From the cell containing the given text, extract its center point as [x, y] coordinate. 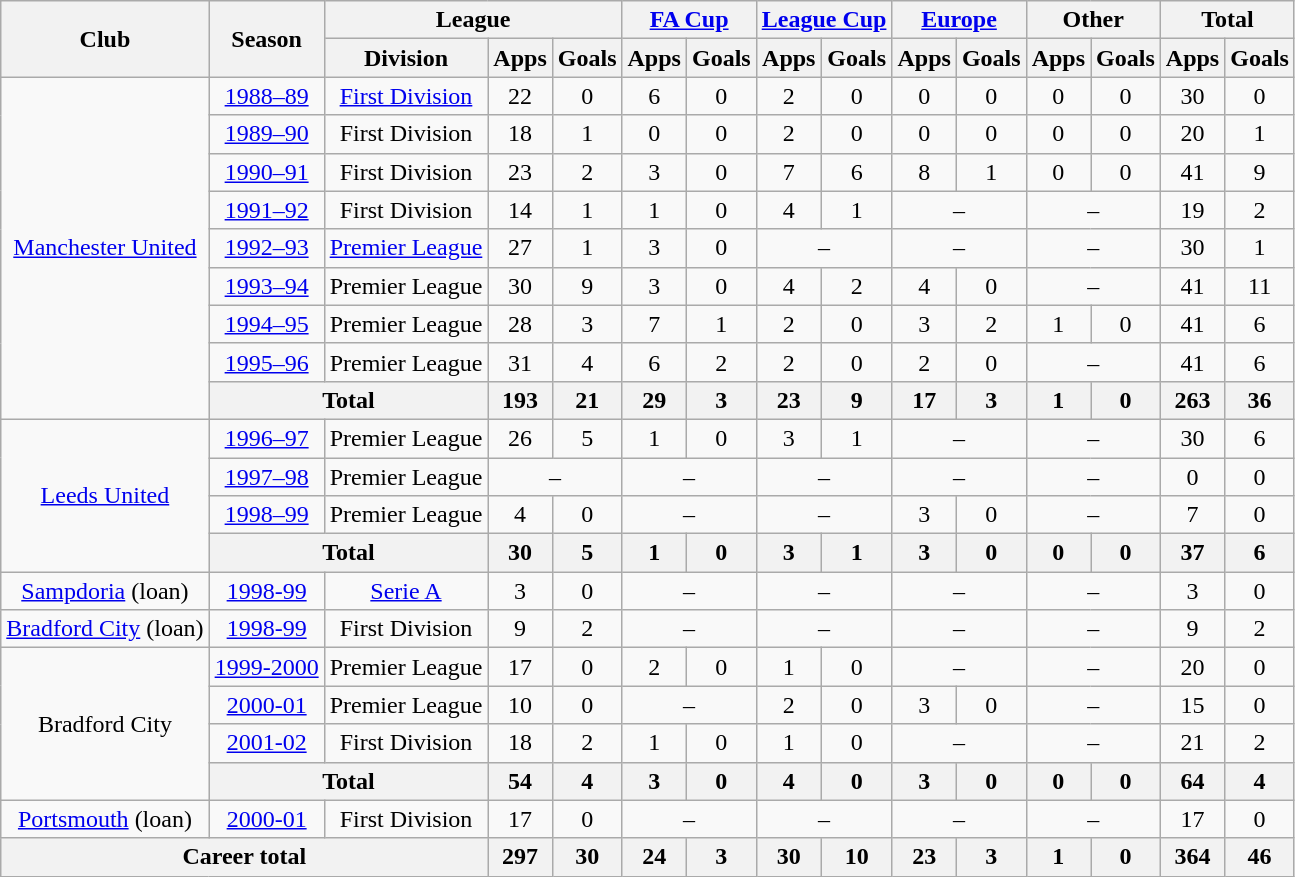
15 [1192, 705]
19 [1192, 210]
31 [520, 362]
1989–90 [266, 134]
Season [266, 39]
Division [406, 58]
37 [1192, 553]
64 [1192, 781]
1995–96 [266, 362]
Leeds United [105, 495]
297 [520, 857]
2001-02 [266, 743]
Serie A [406, 591]
11 [1260, 286]
FA Cup [689, 20]
27 [520, 248]
263 [1192, 400]
League Cup [824, 20]
Bradford City (loan) [105, 629]
Portsmouth (loan) [105, 819]
54 [520, 781]
Europe [959, 20]
24 [654, 857]
1998–99 [266, 515]
28 [520, 324]
1999-2000 [266, 667]
46 [1260, 857]
364 [1192, 857]
1988–89 [266, 96]
1993–94 [266, 286]
1992–93 [266, 248]
Bradford City [105, 724]
Manchester United [105, 248]
Career total [244, 857]
1994–95 [266, 324]
22 [520, 96]
1996–97 [266, 438]
26 [520, 438]
League [473, 20]
29 [654, 400]
1991–92 [266, 210]
1997–98 [266, 477]
1990–91 [266, 172]
14 [520, 210]
8 [924, 172]
Sampdoria (loan) [105, 591]
Club [105, 39]
36 [1260, 400]
193 [520, 400]
Other [1093, 20]
